Provide the [x, y] coordinate of the cell's center where the given text is located.  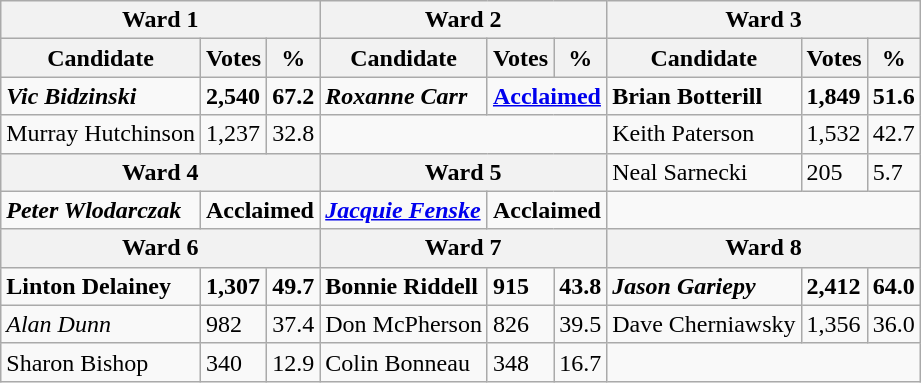
Murray Hutchinson [101, 134]
64.0 [894, 286]
Neal Sarnecki [704, 172]
Roxanne Carr [404, 96]
16.7 [580, 362]
12.9 [294, 362]
915 [520, 286]
Ward 2 [464, 20]
67.2 [294, 96]
Linton Delainey [101, 286]
39.5 [580, 324]
348 [520, 362]
37.4 [294, 324]
Ward 6 [160, 248]
49.7 [294, 286]
Ward 3 [764, 20]
Peter Wlodarczak [101, 210]
43.8 [580, 286]
1,532 [834, 134]
Ward 1 [160, 20]
5.7 [894, 172]
Bonnie Riddell [404, 286]
Colin Bonneau [404, 362]
1,237 [233, 134]
Jacquie Fenske [404, 210]
340 [233, 362]
Ward 4 [160, 172]
51.6 [894, 96]
2,540 [233, 96]
Keith Paterson [704, 134]
Alan Dunn [101, 324]
Brian Botterill [704, 96]
Sharon Bishop [101, 362]
Vic Bidzinski [101, 96]
32.8 [294, 134]
Ward 5 [464, 172]
Ward 7 [464, 248]
1,307 [233, 286]
Jason Gariepy [704, 286]
1,356 [834, 324]
2,412 [834, 286]
205 [834, 172]
42.7 [894, 134]
Don McPherson [404, 324]
982 [233, 324]
Dave Cherniawsky [704, 324]
826 [520, 324]
1,849 [834, 96]
Ward 8 [764, 248]
36.0 [894, 324]
